From the cell containing the given text, extract its center point as [x, y] coordinate. 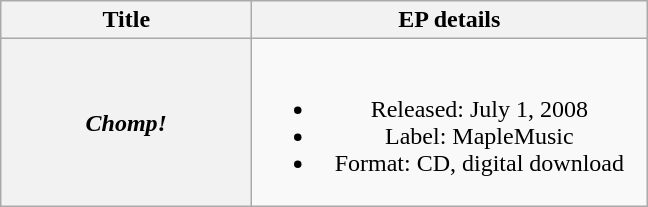
Released: July 1, 2008Label: MapleMusicFormat: CD, digital download [450, 122]
Chomp! [126, 122]
Title [126, 20]
EP details [450, 20]
